Provide the (X, Y) coordinate of the cell's center where the given text is located.  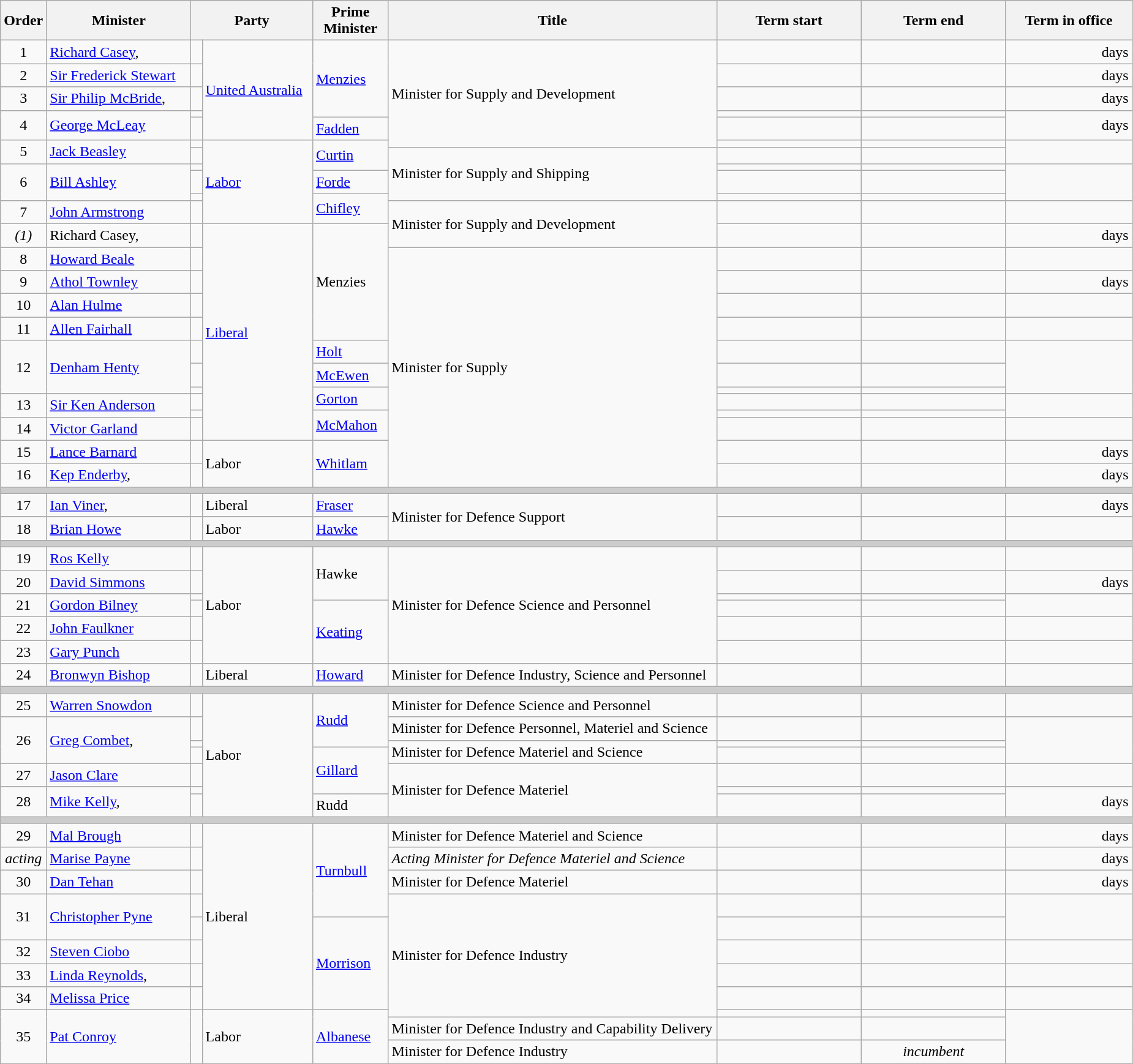
Ian Viner, (119, 505)
David Simmons (119, 582)
Curtin (350, 155)
29 (23, 835)
27 (23, 775)
George McLeay (119, 125)
Marise Payne (119, 858)
Pat Conroy (119, 1037)
Sir Ken Anderson (119, 405)
Christopher Pyne (119, 917)
17 (23, 505)
Keating (350, 632)
Title (552, 21)
John Faulkner (119, 629)
18 (23, 528)
incumbent (933, 1052)
8 (23, 259)
3 (23, 99)
(1) (23, 235)
Acting Minister for Defence Materiel and Science (552, 858)
Brian Howe (119, 528)
20 (23, 582)
11 (23, 329)
Order (23, 21)
Term end (933, 21)
4 (23, 125)
19 (23, 558)
Sir Frederick Stewart (119, 75)
22 (23, 629)
Fraser (350, 505)
Ros Kelly (119, 558)
Bill Ashley (119, 182)
Bronwyn Bishop (119, 675)
7 (23, 212)
Forde (350, 182)
13 (23, 405)
Party (252, 21)
Minister for Supply (552, 367)
United Australia (257, 91)
Mal Brough (119, 835)
Minister for Defence Industry, Science and Personnel (552, 675)
9 (23, 282)
24 (23, 675)
16 (23, 475)
Athol Townley (119, 282)
Term start (789, 21)
2 (23, 75)
acting (23, 858)
5 (23, 152)
Whitlam (350, 463)
35 (23, 1037)
1 (23, 52)
33 (23, 975)
10 (23, 305)
Steven Ciobo (119, 952)
32 (23, 952)
Warren Snowdon (119, 705)
Chifley (350, 208)
Gorton (350, 399)
Allen Fairhall (119, 329)
Minister for Defence Industry and Capability Delivery (552, 1028)
25 (23, 705)
Fadden (350, 129)
15 (23, 452)
Alan Hulme (119, 305)
Linda Reynolds, (119, 975)
28 (23, 802)
McMahon (350, 425)
Howard (350, 675)
Greg Combet, (119, 740)
Sir Philip McBride, (119, 99)
34 (23, 998)
Prime Minister (350, 21)
Term in office (1069, 21)
Jason Clare (119, 775)
Turnbull (350, 870)
26 (23, 740)
Howard Beale (119, 259)
Lance Barnard (119, 452)
23 (23, 652)
Jack Beasley (119, 152)
Minister for Supply and Shipping (552, 174)
Morrison (350, 964)
21 (23, 605)
Gordon Bilney (119, 605)
Mike Kelly, (119, 802)
Albanese (350, 1037)
Melissa Price (119, 998)
12 (23, 367)
Minister for Defence Personnel, Materiel and Science (552, 729)
Minister for Defence Support (552, 517)
14 (23, 429)
Victor Garland (119, 429)
30 (23, 882)
McEwen (350, 375)
6 (23, 182)
Gary Punch (119, 652)
31 (23, 917)
Kep Enderby, (119, 475)
Minister (119, 21)
Denham Henty (119, 367)
John Armstrong (119, 212)
Dan Tehan (119, 882)
Holt (350, 352)
Gillard (350, 770)
